From the cell containing the given text, extract its center point as [x, y] coordinate. 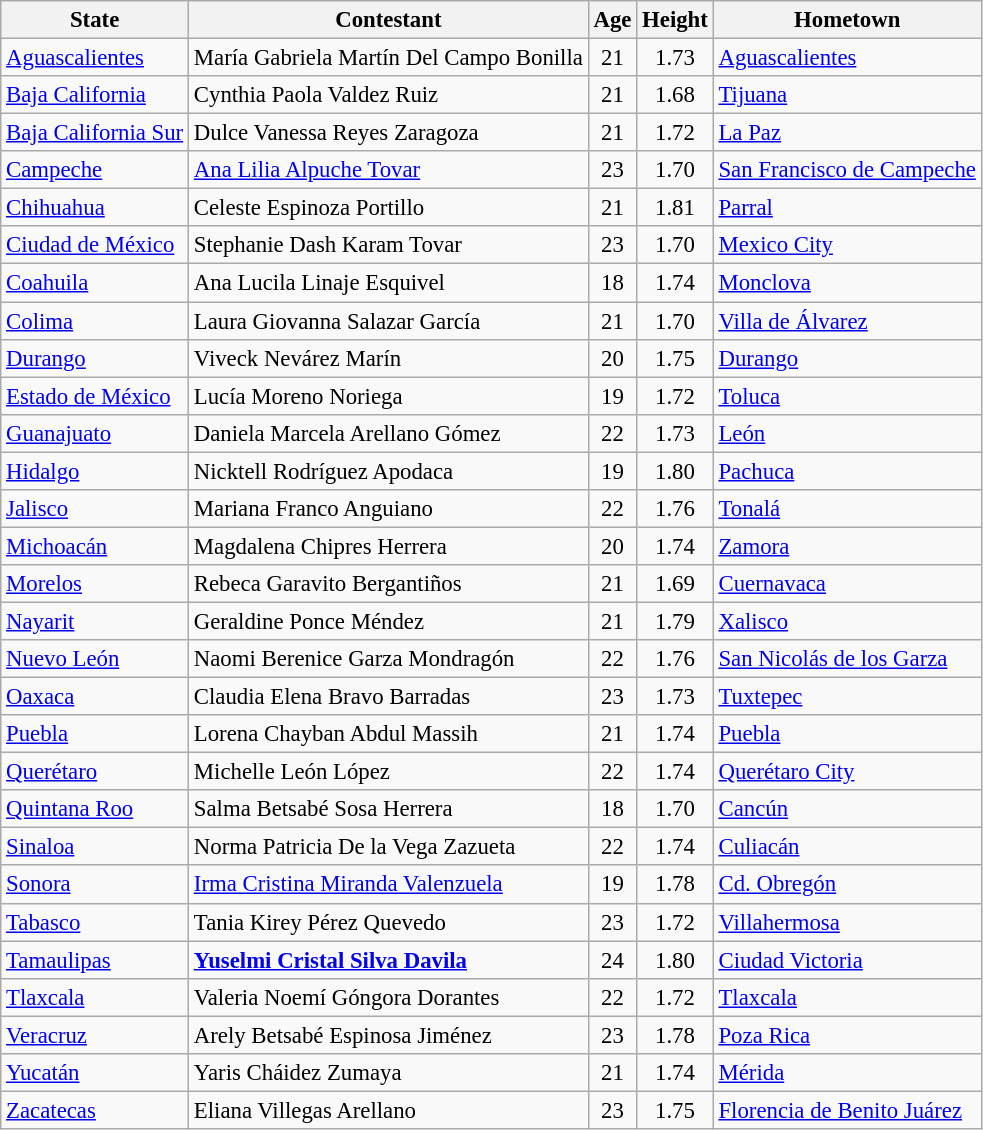
Villa de Álvarez [847, 321]
María Gabriela Martín Del Campo Bonilla [389, 58]
Florencia de Benito Juárez [847, 1110]
Cuernavaca [847, 584]
Estado de México [95, 396]
Geraldine Ponce Méndez [389, 621]
Naomi Berenice Garza Mondragón [389, 659]
Colima [95, 321]
Zamora [847, 546]
Nicktell Rodríguez Apodaca [389, 471]
San Nicolás de los Garza [847, 659]
León [847, 433]
Monclova [847, 283]
Daniela Marcela Arellano Gómez [389, 433]
Sonora [95, 885]
Yucatán [95, 1073]
Morelos [95, 584]
Age [612, 20]
Tonalá [847, 509]
Xalisco [847, 621]
Querétaro City [847, 772]
Cancún [847, 809]
Claudia Elena Bravo Barradas [389, 697]
1.69 [675, 584]
Culiacán [847, 847]
Stephanie Dash Karam Tovar [389, 245]
Jalisco [95, 509]
Ciudad de México [95, 245]
Norma Patricia De la Vega Zazueta [389, 847]
1.81 [675, 208]
Tamaulipas [95, 960]
Parral [847, 208]
1.79 [675, 621]
Quintana Roo [95, 809]
Baja California Sur [95, 133]
Nayarit [95, 621]
Cd. Obregón [847, 885]
Villahermosa [847, 922]
Veracruz [95, 1035]
Mariana Franco Anguiano [389, 509]
Irma Cristina Miranda Valenzuela [389, 885]
La Paz [847, 133]
Yaris Cháidez Zumaya [389, 1073]
Sinaloa [95, 847]
1.68 [675, 95]
San Francisco de Campeche [847, 170]
Lorena Chayban Abdul Massih [389, 734]
Magdalena Chipres Herrera [389, 546]
Michoacán [95, 546]
Tuxtepec [847, 697]
Tijuana [847, 95]
24 [612, 960]
Campeche [95, 170]
Lucía Moreno Noriega [389, 396]
Hidalgo [95, 471]
Salma Betsabé Sosa Herrera [389, 809]
Cynthia Paola Valdez Ruiz [389, 95]
Height [675, 20]
Guanajuato [95, 433]
Hometown [847, 20]
Rebeca Garavito Bergantiños [389, 584]
Zacatecas [95, 1110]
Valeria Noemí Góngora Dorantes [389, 997]
Querétaro [95, 772]
Celeste Espinoza Portillo [389, 208]
Yuselmi Cristal Silva Davila [389, 960]
Coahuila [95, 283]
State [95, 20]
Oaxaca [95, 697]
Eliana Villegas Arellano [389, 1110]
Nuevo León [95, 659]
Arely Betsabé Espinosa Jiménez [389, 1035]
Tabasco [95, 922]
Chihuahua [95, 208]
Tania Kirey Pérez Quevedo [389, 922]
Toluca [847, 396]
Dulce Vanessa Reyes Zaragoza [389, 133]
Baja California [95, 95]
Laura Giovanna Salazar García [389, 321]
Ana Lucila Linaje Esquivel [389, 283]
Ana Lilia Alpuche Tovar [389, 170]
Mérida [847, 1073]
Ciudad Victoria [847, 960]
Contestant [389, 20]
Poza Rica [847, 1035]
Viveck Nevárez Marín [389, 358]
Pachuca [847, 471]
Michelle León López [389, 772]
Mexico City [847, 245]
